Determine the (x, y) coordinate at the center of the cell enclosing the given text.  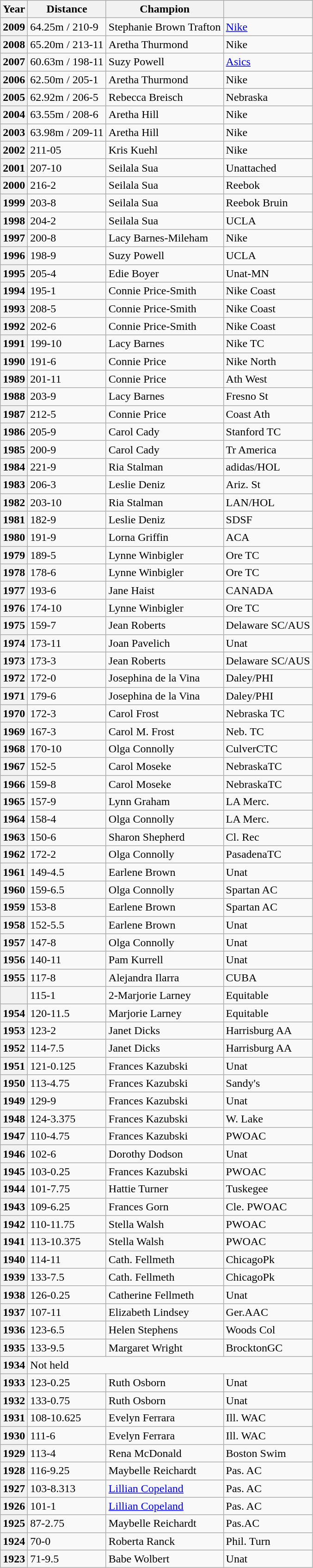
114-7.5 (67, 1048)
121-0.125 (67, 1066)
Pam Kurrell (165, 960)
Joan Pavelich (165, 643)
Not held (170, 1365)
2-Marjorie Larney (165, 995)
Babe Wolbert (165, 1559)
65.20m / 213-11 (67, 44)
Rebecca Breisch (165, 97)
107-11 (67, 1312)
Reebok (268, 185)
1933 (14, 1383)
BrocktonGC (268, 1348)
1977 (14, 590)
205-4 (67, 273)
CulverCTC (268, 749)
Pas.AC (268, 1524)
Boston Swim (268, 1453)
147-8 (67, 942)
1966 (14, 784)
1989 (14, 379)
101-7.75 (67, 1189)
87-2.75 (67, 1524)
199-10 (67, 344)
1990 (14, 361)
Marjorie Larney (165, 1013)
1935 (14, 1348)
Hattie Turner (165, 1189)
133-9.5 (67, 1348)
1941 (14, 1242)
LAN/HOL (268, 502)
Alejandra Ilarra (165, 978)
221-9 (67, 467)
W. Lake (268, 1119)
PasadenaTC (268, 855)
1939 (14, 1277)
Carol Frost (165, 713)
1978 (14, 573)
Coast Ath (268, 414)
189-5 (67, 555)
Ariz. St (268, 484)
133-7.5 (67, 1277)
64.25m / 210-9 (67, 27)
133-0.75 (67, 1401)
159-7 (67, 626)
1974 (14, 643)
1991 (14, 344)
1957 (14, 942)
211-05 (67, 150)
191-9 (67, 538)
SDSF (268, 520)
113-4 (67, 1453)
Jane Haist (165, 590)
Margaret Wright (165, 1348)
178-6 (67, 573)
Frances Gorn (165, 1207)
1953 (14, 1030)
2004 (14, 115)
Stanford TC (268, 432)
Helen Stephens (165, 1330)
157-9 (67, 802)
Champion (165, 9)
193-6 (67, 590)
1960 (14, 890)
123-0.25 (67, 1383)
150-6 (67, 837)
1948 (14, 1119)
Sharon Shepherd (165, 837)
Carol M. Frost (165, 731)
2007 (14, 62)
1932 (14, 1401)
203-10 (67, 502)
1987 (14, 414)
113-10.375 (67, 1242)
206-3 (67, 484)
182-9 (67, 520)
159-8 (67, 784)
108-10.625 (67, 1418)
110-4.75 (67, 1136)
CUBA (268, 978)
Nebraska TC (268, 713)
1972 (14, 678)
208-5 (67, 309)
111-6 (67, 1436)
Phil. Turn (268, 1541)
103-8.313 (67, 1488)
1995 (14, 273)
62.50m / 205-1 (67, 80)
200-9 (67, 449)
109-6.25 (67, 1207)
116-9.25 (67, 1471)
110-11.75 (67, 1224)
140-11 (67, 960)
2006 (14, 80)
149-4.5 (67, 872)
1945 (14, 1171)
1998 (14, 221)
Ger.AAC (268, 1312)
179-6 (67, 696)
1997 (14, 238)
2002 (14, 150)
1929 (14, 1453)
1981 (14, 520)
Woods Col (268, 1330)
1924 (14, 1541)
203-8 (67, 203)
ACA (268, 538)
Lynn Graham (165, 802)
1927 (14, 1488)
1958 (14, 925)
1954 (14, 1013)
195-1 (67, 291)
201-11 (67, 379)
1984 (14, 467)
Distance (67, 9)
1965 (14, 802)
Unat-MN (268, 273)
159-6.5 (67, 890)
170-10 (67, 749)
2003 (14, 132)
Catherine Fellmeth (165, 1295)
1975 (14, 626)
Neb. TC (268, 731)
60.63m / 198-11 (67, 62)
2008 (14, 44)
Kris Kuehl (165, 150)
174-10 (67, 608)
1971 (14, 696)
124-3.375 (67, 1119)
1973 (14, 661)
Lacy Barnes-Mileham (165, 238)
1938 (14, 1295)
1963 (14, 837)
1931 (14, 1418)
205-9 (67, 432)
1988 (14, 397)
Nike North (268, 361)
173-11 (67, 643)
1949 (14, 1101)
Asics (268, 62)
adidas/HOL (268, 467)
Cle. PWOAC (268, 1207)
1961 (14, 872)
Lorna Griffin (165, 538)
173-3 (67, 661)
1959 (14, 907)
63.55m / 208-6 (67, 115)
200-8 (67, 238)
Rena McDonald (165, 1453)
152-5.5 (67, 925)
207-10 (67, 167)
1944 (14, 1189)
1986 (14, 432)
1928 (14, 1471)
1936 (14, 1330)
1940 (14, 1259)
129-9 (67, 1101)
70-0 (67, 1541)
Fresno St (268, 397)
1967 (14, 766)
71-9.5 (67, 1559)
1976 (14, 608)
1934 (14, 1365)
1985 (14, 449)
114-11 (67, 1259)
212-5 (67, 414)
102-6 (67, 1154)
152-5 (67, 766)
Tuskegee (268, 1189)
63.98m / 209-11 (67, 132)
1926 (14, 1506)
1923 (14, 1559)
Unattached (268, 167)
153-8 (67, 907)
117-8 (67, 978)
172-3 (67, 713)
1979 (14, 555)
1968 (14, 749)
2005 (14, 97)
1962 (14, 855)
101-1 (67, 1506)
115-1 (67, 995)
113-4.75 (67, 1084)
1982 (14, 502)
1925 (14, 1524)
Nike TC (268, 344)
1955 (14, 978)
1983 (14, 484)
1993 (14, 309)
1952 (14, 1048)
198-9 (67, 256)
1980 (14, 538)
1937 (14, 1312)
123-6.5 (67, 1330)
Nebraska (268, 97)
Ath West (268, 379)
123-2 (67, 1030)
2001 (14, 167)
1956 (14, 960)
Stephanie Brown Trafton (165, 27)
Year (14, 9)
204-2 (67, 221)
1950 (14, 1084)
1969 (14, 731)
Reebok Bruin (268, 203)
2000 (14, 185)
216-2 (67, 185)
1999 (14, 203)
62.92m / 206-5 (67, 97)
1930 (14, 1436)
Dorothy Dodson (165, 1154)
2009 (14, 27)
Sandy's (268, 1084)
120-11.5 (67, 1013)
1994 (14, 291)
1947 (14, 1136)
Cl. Rec (268, 837)
Edie Boyer (165, 273)
1992 (14, 326)
Elizabeth Lindsey (165, 1312)
172-0 (67, 678)
1964 (14, 819)
126-0.25 (67, 1295)
1970 (14, 713)
1996 (14, 256)
1942 (14, 1224)
Tr America (268, 449)
1943 (14, 1207)
1951 (14, 1066)
202-6 (67, 326)
103-0.25 (67, 1171)
1946 (14, 1154)
172-2 (67, 855)
158-4 (67, 819)
191-6 (67, 361)
167-3 (67, 731)
203-9 (67, 397)
CANADA (268, 590)
Roberta Ranck (165, 1541)
